Return the (X, Y) coordinate for the center point of the cell that contains the specified text.  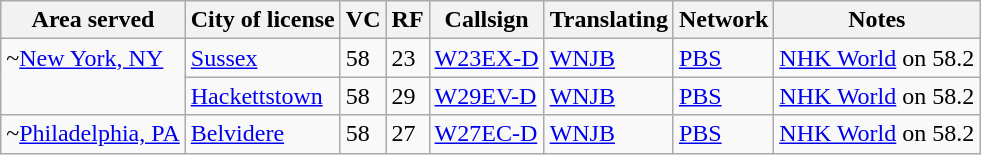
W27EC-D (486, 134)
Network (723, 20)
VC (363, 20)
Translating (608, 20)
Area served (93, 20)
Belvidere (262, 134)
Notes (877, 20)
Sussex (262, 58)
~New York, NY (93, 77)
City of license (262, 20)
29 (408, 96)
W23EX-D (486, 58)
Hackettstown (262, 96)
23 (408, 58)
Callsign (486, 20)
~Philadelphia, PA (93, 134)
27 (408, 134)
W29EV-D (486, 96)
RF (408, 20)
